Capture the cell that displays the provided text and extract its (X, Y) central coordinate. 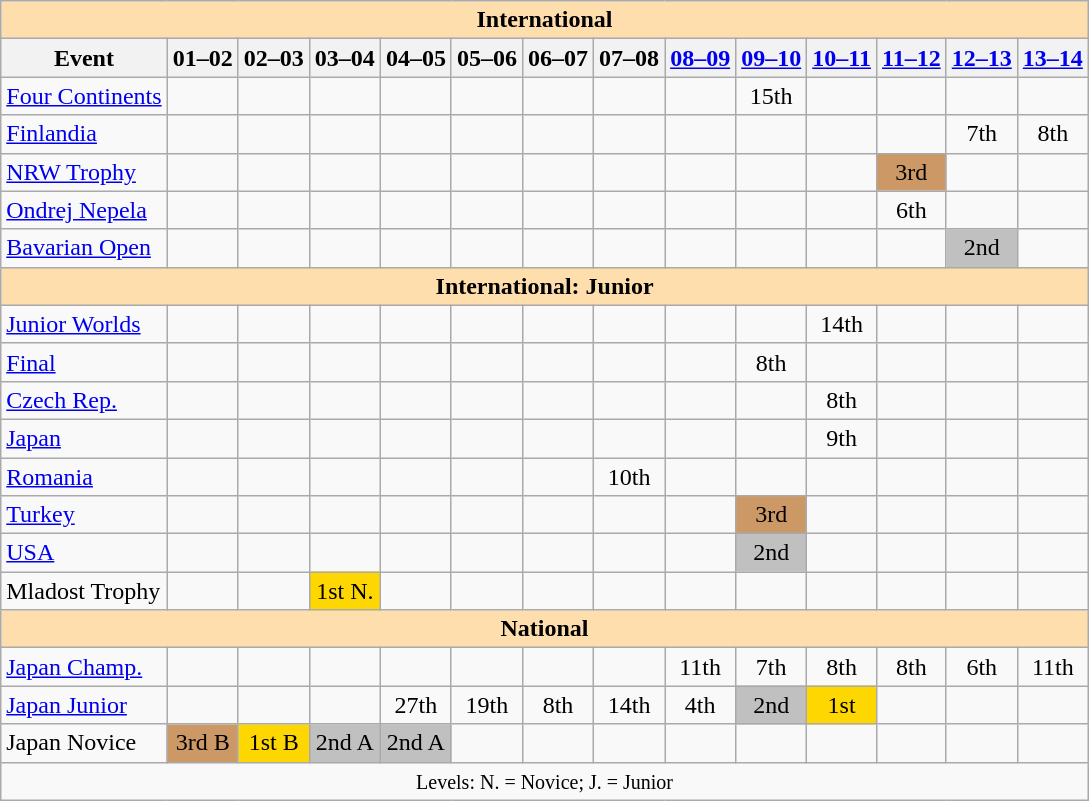
Levels: N. = Novice; J. = Junior (545, 781)
Czech Rep. (84, 400)
Event (84, 58)
13–14 (1052, 58)
Four Continents (84, 96)
3rd B (202, 743)
Junior Worlds (84, 324)
15th (772, 96)
Mladost Trophy (84, 591)
08–09 (700, 58)
International: Junior (545, 286)
1st N. (344, 591)
10th (630, 477)
Japan Junior (84, 705)
04–05 (416, 58)
10–11 (842, 58)
9th (842, 438)
1st (842, 705)
27th (416, 705)
Japan Champ. (84, 667)
03–04 (344, 58)
01–02 (202, 58)
05–06 (486, 58)
Bavarian Open (84, 248)
NRW Trophy (84, 172)
1st B (274, 743)
02–03 (274, 58)
06–07 (558, 58)
Japan (84, 438)
National (545, 629)
12–13 (982, 58)
Final (84, 362)
19th (486, 705)
11–12 (911, 58)
Japan Novice (84, 743)
Romania (84, 477)
Finlandia (84, 134)
USA (84, 553)
Ondrej Nepela (84, 210)
International (545, 20)
07–08 (630, 58)
Turkey (84, 515)
09–10 (772, 58)
4th (700, 705)
